From the cell containing the given text, extract its center point as (X, Y) coordinate. 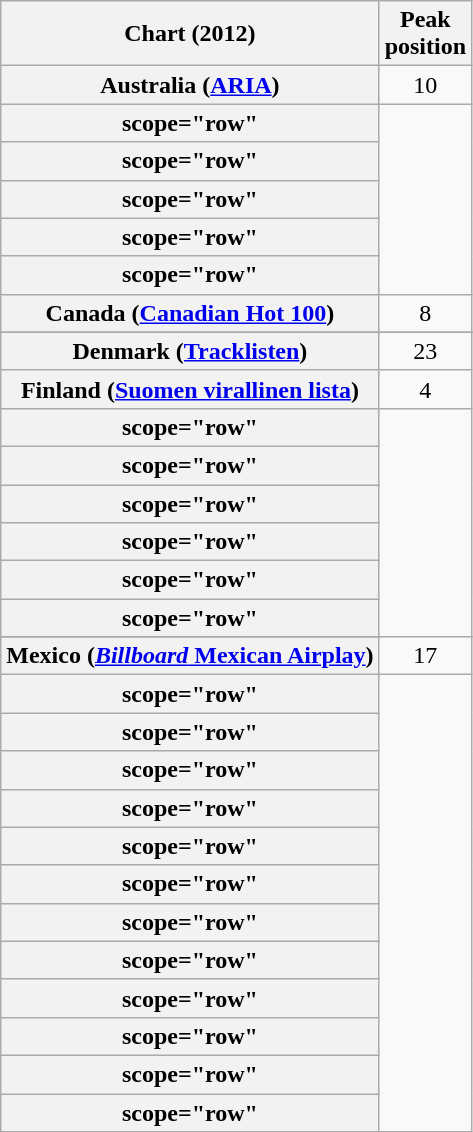
Australia (ARIA) (190, 85)
Finland (Suomen virallinen lista) (190, 389)
17 (425, 656)
Canada (Canadian Hot 100) (190, 313)
Chart (2012) (190, 34)
8 (425, 313)
10 (425, 85)
Denmark (Tracklisten) (190, 351)
Peakposition (425, 34)
Mexico (Billboard Mexican Airplay) (190, 656)
4 (425, 389)
23 (425, 351)
